Determine the [X, Y] coordinate at the center of the cell enclosing the given text.  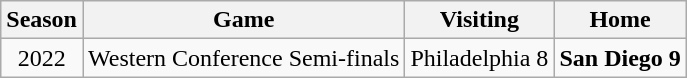
Philadelphia 8 [480, 58]
Western Conference Semi-finals [243, 58]
Visiting [480, 20]
Home [620, 20]
San Diego 9 [620, 58]
2022 [42, 58]
Game [243, 20]
Season [42, 20]
